Pinpoint the cell where the given text exists, returning its [X, Y] midpoint coordinate. 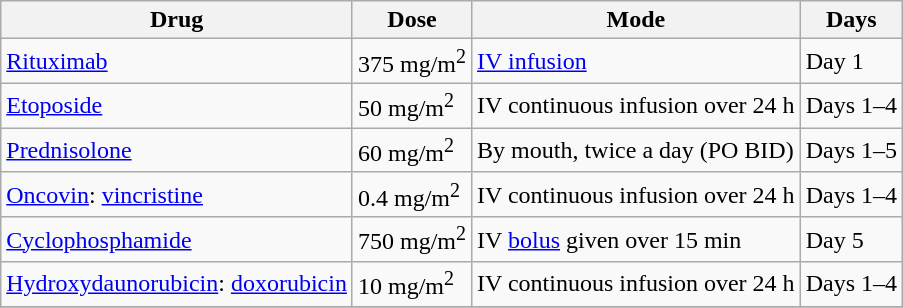
750 mg/m2 [412, 240]
Days [851, 20]
Day 1 [851, 62]
Dose [412, 20]
Prednisolone [177, 150]
Rituximab [177, 62]
0.4 mg/m2 [412, 194]
375 mg/m2 [412, 62]
By mouth, twice a day (PO BID) [636, 150]
IV bolus given over 15 min [636, 240]
Cyclophosphamide [177, 240]
10 mg/m2 [412, 284]
Etoposide [177, 106]
Mode [636, 20]
IV infusion [636, 62]
50 mg/m2 [412, 106]
60 mg/m2 [412, 150]
Days 1–5 [851, 150]
Hydroxydaunorubicin: doxorubicin [177, 284]
Oncovin: vincristine [177, 194]
Drug [177, 20]
Day 5 [851, 240]
